Scan for the cell matching the given text and deliver its [X, Y] coordinate at center. 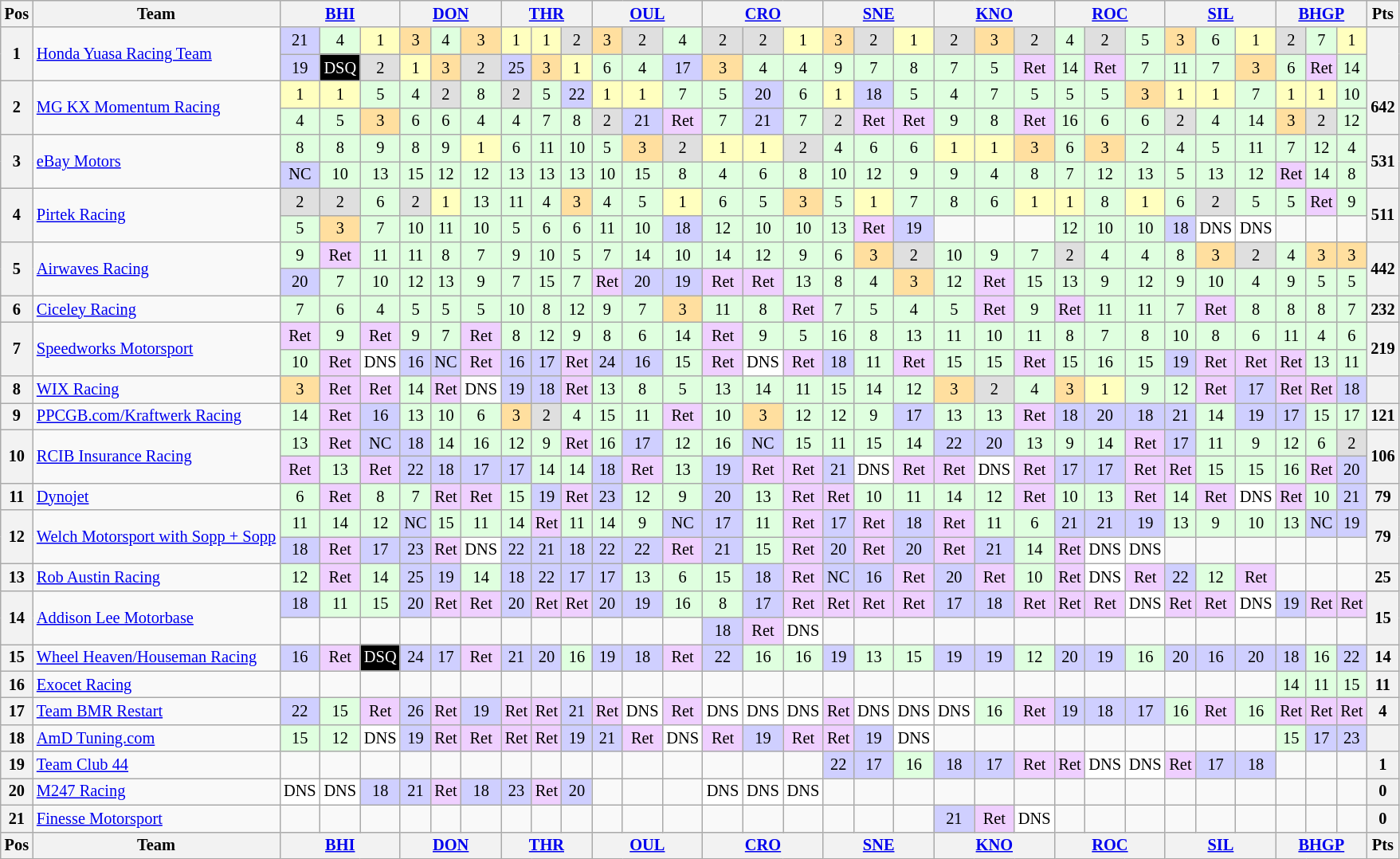
Wheel Heaven/Houseman Racing [156, 657]
Team Club 44 [156, 765]
M247 Racing [156, 791]
26 [415, 711]
Honda Yuasa Racing Team [156, 54]
Speedworks Motorsport [156, 349]
Airwaves Racing [156, 268]
Finesse Motorsport [156, 818]
Pirtek Racing [156, 215]
PPCGB.com/Kraftwerk Racing [156, 416]
Ciceley Racing [156, 309]
MG KX Momentum Racing [156, 107]
Addison Lee Motorbase [156, 617]
106 [1382, 456]
Welch Motorsport with Sopp + Sopp [156, 537]
Exocet Racing [156, 684]
AmD Tuning.com [156, 738]
eBay Motors [156, 161]
219 [1382, 349]
531 [1382, 161]
442 [1382, 268]
232 [1382, 309]
Dynojet [156, 496]
RCIB Insurance Racing [156, 456]
Team BMR Restart [156, 711]
WIX Racing [156, 390]
Rob Austin Racing [156, 577]
511 [1382, 215]
642 [1382, 107]
121 [1382, 416]
